Return (x, y) of the center of cell containing provided text 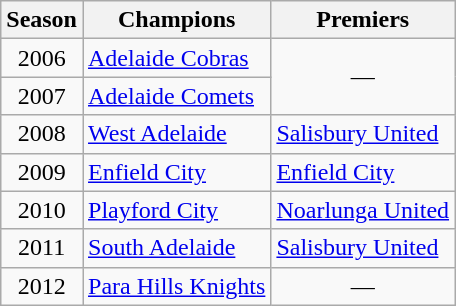
South Adelaide (176, 248)
2010 (42, 210)
Adelaide Comets (176, 96)
Champions (176, 20)
2012 (42, 286)
Para Hills Knights (176, 286)
Adelaide Cobras (176, 58)
Season (42, 20)
2007 (42, 96)
2011 (42, 248)
2006 (42, 58)
2009 (42, 172)
Noarlunga United (363, 210)
Playford City (176, 210)
2008 (42, 134)
West Adelaide (176, 134)
Premiers (363, 20)
